Search for the cell housing the specified text and yield its [x, y] center coordinate. 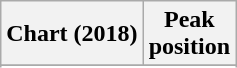
Chart (2018) [72, 34]
Peak position [189, 34]
